Return (x, y) of the center of cell containing provided text 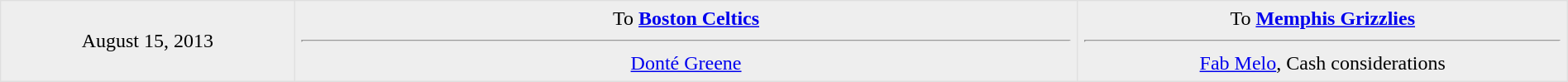
To Boston CelticsDonté Greene (686, 41)
August 15, 2013 (147, 41)
To Memphis Grizzlies Fab Melo, Cash considerations (1322, 41)
